Detect which cell encompasses the target text, then output its [X, Y] center coordinate. 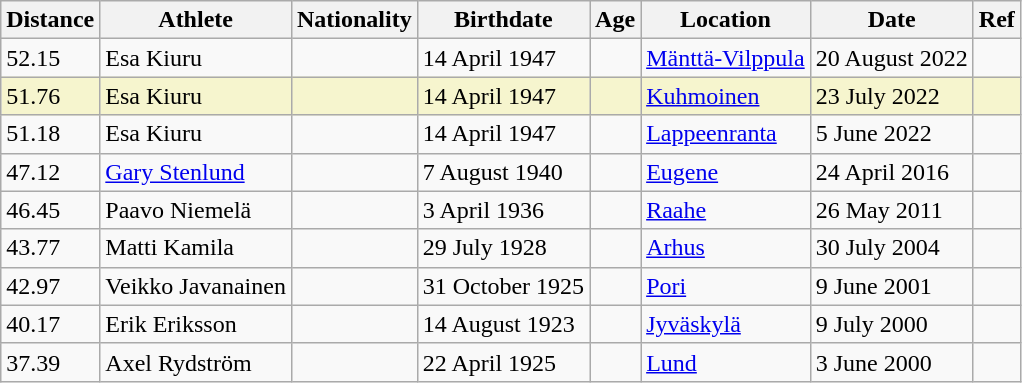
20 August 2022 [892, 58]
7 August 1940 [503, 172]
Raahe [726, 210]
Lund [726, 362]
Matti Kamila [196, 248]
3 April 1936 [503, 210]
Distance [50, 20]
Date [892, 20]
Paavo Niemelä [196, 210]
Pori [726, 286]
9 June 2001 [892, 286]
Lappeenranta [726, 134]
5 June 2022 [892, 134]
Gary Stenlund [196, 172]
Eugene [726, 172]
37.39 [50, 362]
14 August 1923 [503, 324]
Age [616, 20]
51.18 [50, 134]
23 July 2022 [892, 96]
43.77 [50, 248]
51.76 [50, 96]
Athlete [196, 20]
Mänttä-Vilppula [726, 58]
29 July 1928 [503, 248]
30 July 2004 [892, 248]
Ref [996, 20]
3 June 2000 [892, 362]
Birthdate [503, 20]
42.97 [50, 286]
24 April 2016 [892, 172]
31 October 1925 [503, 286]
Erik Eriksson [196, 324]
9 July 2000 [892, 324]
Arhus [726, 248]
Jyväskylä [726, 324]
47.12 [50, 172]
Location [726, 20]
Kuhmoinen [726, 96]
Axel Rydström [196, 362]
46.45 [50, 210]
26 May 2011 [892, 210]
Veikko Javanainen [196, 286]
40.17 [50, 324]
22 April 1925 [503, 362]
52.15 [50, 58]
Nationality [354, 20]
